Search for the cell housing the specified text and yield its [x, y] center coordinate. 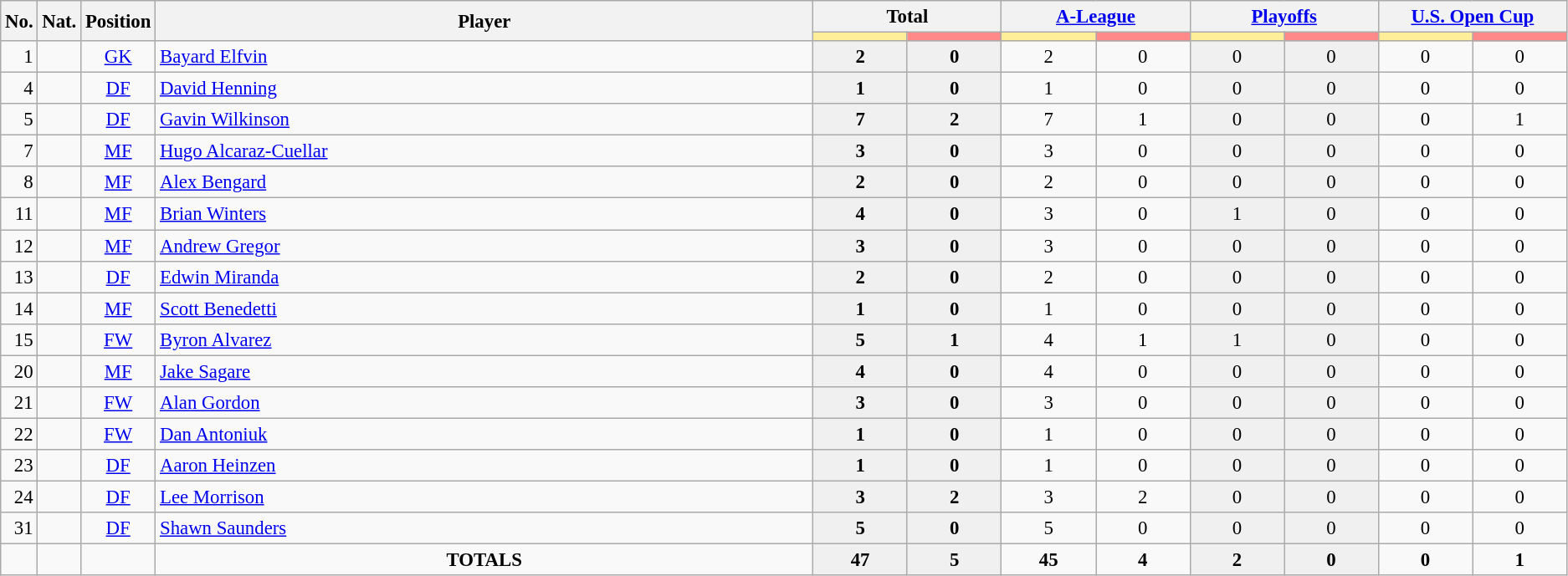
23 [19, 466]
14 [19, 308]
Position [119, 21]
31 [19, 528]
20 [19, 371]
Alan Gordon [484, 403]
Byron Alvarez [484, 339]
TOTALS [484, 560]
8 [19, 183]
Scott Benedetti [484, 308]
13 [19, 277]
Shawn Saunders [484, 528]
24 [19, 497]
Edwin Miranda [484, 277]
12 [19, 246]
45 [1049, 560]
Total [907, 17]
Dan Antoniuk [484, 434]
Bayard Elfvin [484, 57]
Andrew Gregor [484, 246]
Alex Bengard [484, 183]
Gavin Wilkinson [484, 120]
11 [19, 214]
U.S. Open Cup [1473, 17]
22 [19, 434]
A-League [1096, 17]
Player [484, 21]
15 [19, 339]
Aaron Heinzen [484, 466]
David Henning [484, 89]
Lee Morrison [484, 497]
GK [119, 57]
Brian Winters [484, 214]
No. [19, 21]
Jake Sagare [484, 371]
47 [860, 560]
21 [19, 403]
Hugo Alcaraz-Cuellar [484, 151]
Playoffs [1284, 17]
Nat. [59, 21]
